Locate the cell with the specified text and output its [x, y] center coordinate. 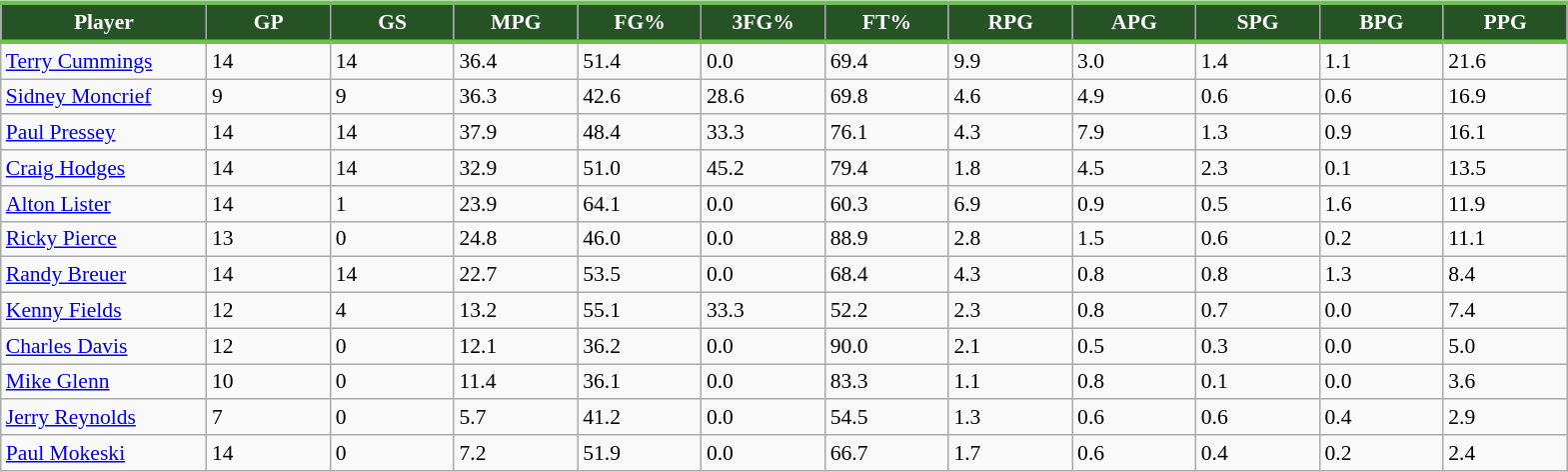
5.0 [1505, 346]
PPG [1505, 22]
1.5 [1134, 239]
1 [393, 204]
0.7 [1258, 311]
37.9 [516, 133]
GS [393, 22]
4 [393, 311]
MPG [516, 22]
Mike Glenn [104, 382]
Sidney Moncrief [104, 97]
Jerry Reynolds [104, 418]
RPG [1010, 22]
45.2 [764, 168]
7.9 [1134, 133]
Ricky Pierce [104, 239]
4.5 [1134, 168]
9.9 [1010, 60]
11.1 [1505, 239]
2.8 [1010, 239]
13 [269, 239]
32.9 [516, 168]
12.1 [516, 346]
3.0 [1134, 60]
Charles Davis [104, 346]
24.8 [516, 239]
69.4 [887, 60]
4.9 [1134, 97]
Randy Breuer [104, 275]
68.4 [887, 275]
Craig Hodges [104, 168]
2.9 [1505, 418]
SPG [1258, 22]
1.7 [1010, 453]
46.0 [640, 239]
BPG [1381, 22]
90.0 [887, 346]
21.6 [1505, 60]
60.3 [887, 204]
Player [104, 22]
69.8 [887, 97]
28.6 [764, 97]
5.7 [516, 418]
79.4 [887, 168]
88.9 [887, 239]
7.2 [516, 453]
Kenny Fields [104, 311]
2.4 [1505, 453]
GP [269, 22]
41.2 [640, 418]
FG% [640, 22]
83.3 [887, 382]
16.1 [1505, 133]
6.9 [1010, 204]
Terry Cummings [104, 60]
Alton Lister [104, 204]
FT% [887, 22]
3FG% [764, 22]
13.5 [1505, 168]
66.7 [887, 453]
10 [269, 382]
22.7 [516, 275]
Paul Mokeski [104, 453]
8.4 [1505, 275]
36.4 [516, 60]
23.9 [516, 204]
51.9 [640, 453]
36.3 [516, 97]
64.1 [640, 204]
0.3 [1258, 346]
APG [1134, 22]
Paul Pressey [104, 133]
11.9 [1505, 204]
53.5 [640, 275]
76.1 [887, 133]
54.5 [887, 418]
36.1 [640, 382]
2.1 [1010, 346]
3.6 [1505, 382]
7 [269, 418]
51.0 [640, 168]
1.4 [1258, 60]
13.2 [516, 311]
1.6 [1381, 204]
48.4 [640, 133]
16.9 [1505, 97]
11.4 [516, 382]
55.1 [640, 311]
52.2 [887, 311]
4.6 [1010, 97]
51.4 [640, 60]
36.2 [640, 346]
7.4 [1505, 311]
42.6 [640, 97]
1.8 [1010, 168]
